Extract the [X, Y] coordinate from the center of the cell holding the provided text.  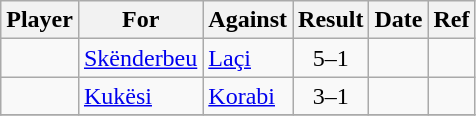
3–1 [331, 96]
Kukësi [140, 96]
Result [331, 20]
Ref [452, 20]
Date [398, 20]
Laçi [248, 58]
5–1 [331, 58]
Against [248, 20]
Korabi [248, 96]
For [140, 20]
Skënderbeu [140, 58]
Player [40, 20]
